Provide the [X, Y] coordinate of the cell's center where the given text is located.  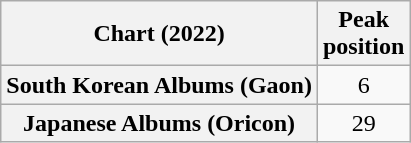
6 [363, 85]
Japanese Albums (Oricon) [160, 123]
Chart (2022) [160, 34]
South Korean Albums (Gaon) [160, 85]
29 [363, 123]
Peakposition [363, 34]
